Output the (x, y) coordinate of the center of the cell containing the given text.  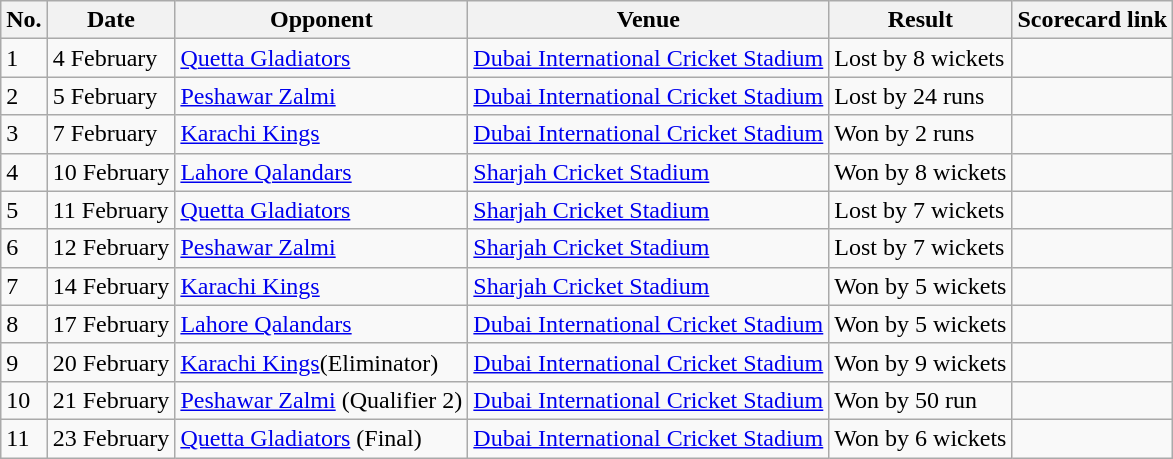
No. (24, 20)
Won by 2 runs (920, 134)
Karachi Kings(Eliminator) (322, 362)
2 (24, 96)
20 February (111, 362)
Peshawar Zalmi (Qualifier 2) (322, 400)
6 (24, 248)
Won by 8 wickets (920, 172)
1 (24, 58)
Won by 9 wickets (920, 362)
Date (111, 20)
17 February (111, 324)
14 February (111, 286)
4 (24, 172)
23 February (111, 438)
7 (24, 286)
11 February (111, 210)
Opponent (322, 20)
Scorecard link (1092, 20)
5 February (111, 96)
5 (24, 210)
10 (24, 400)
21 February (111, 400)
8 (24, 324)
Lost by 8 wickets (920, 58)
12 February (111, 248)
7 February (111, 134)
9 (24, 362)
Quetta Gladiators (Final) (322, 438)
3 (24, 134)
Result (920, 20)
Won by 50 run (920, 400)
Lost by 24 runs (920, 96)
Venue (648, 20)
4 February (111, 58)
11 (24, 438)
10 February (111, 172)
Won by 6 wickets (920, 438)
